Capture the cell that displays the provided text and extract its [X, Y] central coordinate. 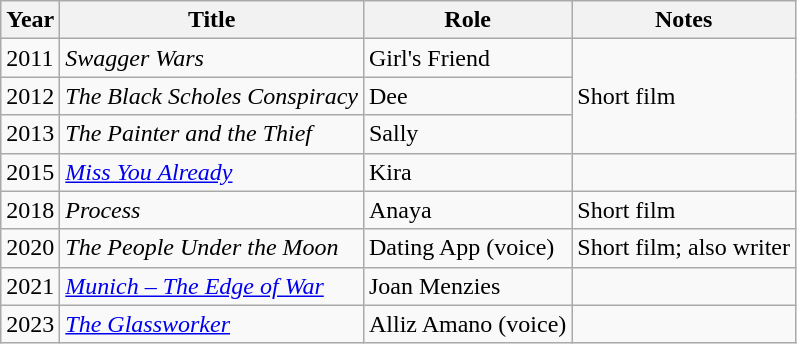
Dating App (voice) [467, 248]
The Black Scholes Conspiracy [212, 96]
The Painter and the Thief [212, 134]
Joan Menzies [467, 286]
Swagger Wars [212, 58]
2020 [30, 248]
Miss You Already [212, 172]
Year [30, 20]
Girl's Friend [467, 58]
Munich – The Edge of War [212, 286]
The People Under the Moon [212, 248]
2021 [30, 286]
2015 [30, 172]
Process [212, 210]
Notes [684, 20]
Role [467, 20]
Anaya [467, 210]
Alliz Amano (voice) [467, 324]
2011 [30, 58]
Kira [467, 172]
2018 [30, 210]
The Glassworker [212, 324]
2012 [30, 96]
2023 [30, 324]
2013 [30, 134]
Dee [467, 96]
Sally [467, 134]
Title [212, 20]
Short film; also writer [684, 248]
